Provide the (x, y) coordinate of the cell's center where the given text is located.  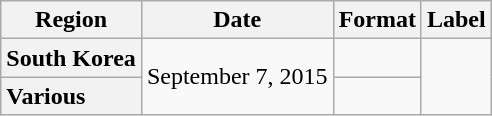
Label (456, 20)
Date (237, 20)
South Korea (72, 58)
Various (72, 96)
September 7, 2015 (237, 77)
Format (377, 20)
Region (72, 20)
